Identify which cell holds the provided text, then report its [x, y] central coordinate. 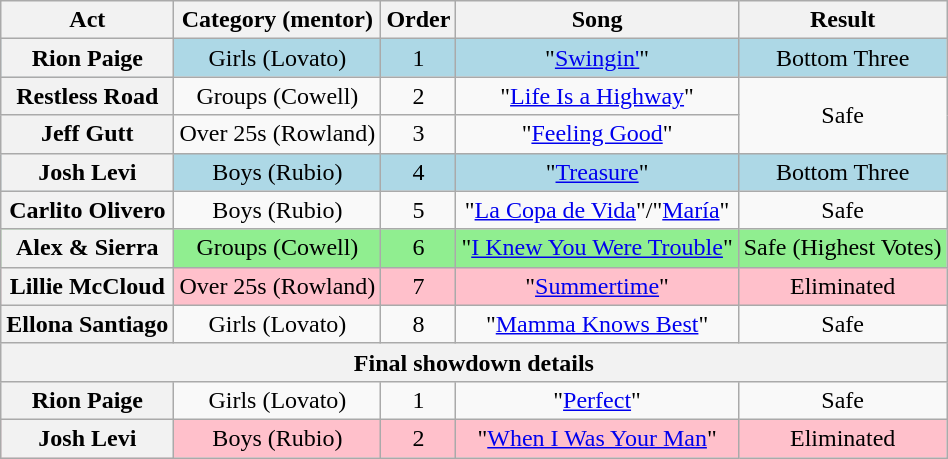
"Treasure" [597, 172]
"Summertime" [597, 286]
Final showdown details [474, 362]
Category (mentor) [278, 20]
Order [418, 20]
Carlito Olivero [88, 210]
Jeff Gutt [88, 134]
"Perfect" [597, 400]
"I Knew You Were Trouble" [597, 248]
Restless Road [88, 96]
"When I Was Your Man" [597, 438]
Song [597, 20]
5 [418, 210]
Result [842, 20]
"Life Is a Highway" [597, 96]
"La Copa de Vida"/"María" [597, 210]
8 [418, 324]
Alex & Sierra [88, 248]
6 [418, 248]
Lillie McCloud [88, 286]
Safe (Highest Votes) [842, 248]
"Feeling Good" [597, 134]
"Mamma Knows Best" [597, 324]
7 [418, 286]
4 [418, 172]
"Swingin'" [597, 58]
Ellona Santiago [88, 324]
Act [88, 20]
3 [418, 134]
